Pinpoint the cell where the given text exists, returning its (X, Y) midpoint coordinate. 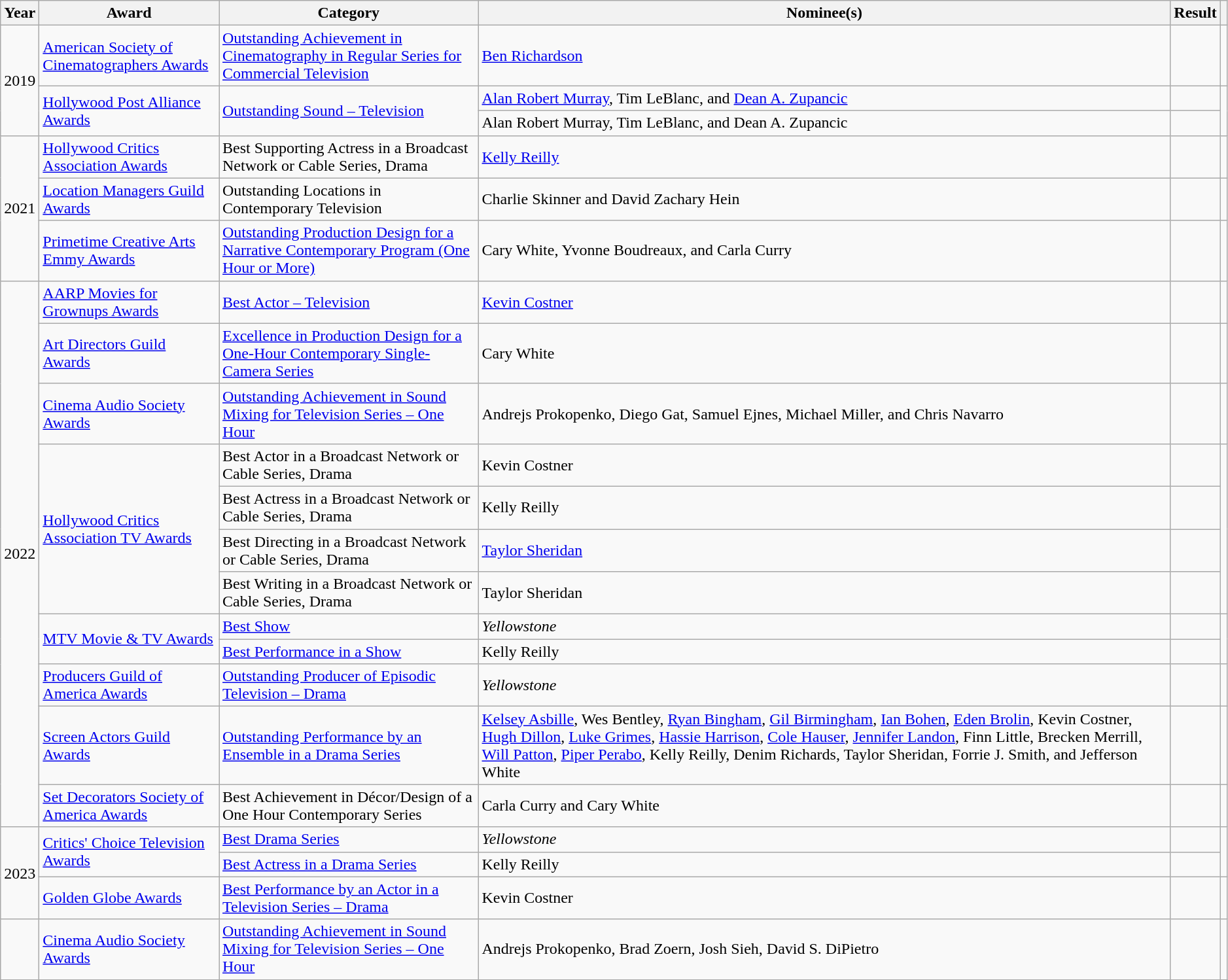
Best Drama Series (348, 839)
Best Actress in a Broadcast Network or Cable Series, Drama (348, 508)
Primetime Creative Arts Emmy Awards (130, 251)
American Society of Cinematographers Awards (130, 56)
Best Achievement in Décor/Design of a One Hour Contemporary Series (348, 806)
Cary White (824, 353)
Outstanding Sound – Television (348, 111)
Best Actor in a Broadcast Network or Cable Series, Drama (348, 464)
Best Actor – Television (348, 302)
AARP Movies for Grownups Awards (130, 302)
Nominee(s) (824, 13)
Excellence in Production Design for a One-Hour Contemporary Single-Camera Series (348, 353)
Hollywood Critics Association Awards (130, 157)
Golden Globe Awards (130, 898)
MTV Movie & TV Awards (130, 639)
2023 (20, 873)
Location Managers Guild Awards (130, 199)
Best Writing in a Broadcast Network or Cable Series, Drama (348, 593)
Year (20, 13)
Producers Guild of America Awards (130, 686)
Best Performance in a Show (348, 652)
Screen Actors Guild Awards (130, 746)
Outstanding Achievement in Cinematography in Regular Series for Commercial Television (348, 56)
Category (348, 13)
Best Supporting Actress in a Broadcast Network or Cable Series, Drama (348, 157)
Outstanding Locations in Contemporary Television (348, 199)
Outstanding Performance by an Ensemble in a Drama Series (348, 746)
Andrejs Prokopenko, Brad Zoern, Josh Sieh, David S. DiPietro (824, 949)
Best Actress in a Drama Series (348, 864)
Cary White, Yvonne Boudreaux, and Carla Curry (824, 251)
Carla Curry and Cary White (824, 806)
Charlie Skinner and David Zachary Hein (824, 199)
Outstanding Producer of Episodic Television – Drama (348, 686)
Set Decorators Society of America Awards (130, 806)
Critics' Choice Television Awards (130, 852)
Best Directing in a Broadcast Network or Cable Series, Drama (348, 550)
Andrejs Prokopenko, Diego Gat, Samuel Ejnes, Michael Miller, and Chris Navarro (824, 413)
Award (130, 13)
2019 (20, 80)
Best Show (348, 627)
Outstanding Production Design for a Narrative Contemporary Program (One Hour or More) (348, 251)
Hollywood Critics Association TV Awards (130, 529)
Ben Richardson (824, 56)
2021 (20, 208)
Result (1195, 13)
Art Directors Guild Awards (130, 353)
Best Performance by an Actor in a Television Series – Drama (348, 898)
Hollywood Post Alliance Awards (130, 111)
2022 (20, 553)
